Return the [X, Y] coordinate for the center point of the cell that contains the specified text.  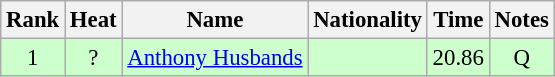
Q [522, 58]
Name [215, 20]
1 [33, 58]
Nationality [368, 20]
Heat [94, 20]
Notes [522, 20]
20.86 [458, 58]
Time [458, 20]
Rank [33, 20]
? [94, 58]
Anthony Husbands [215, 58]
